Extract the [x, y] coordinate from the center of the cell holding the provided text.  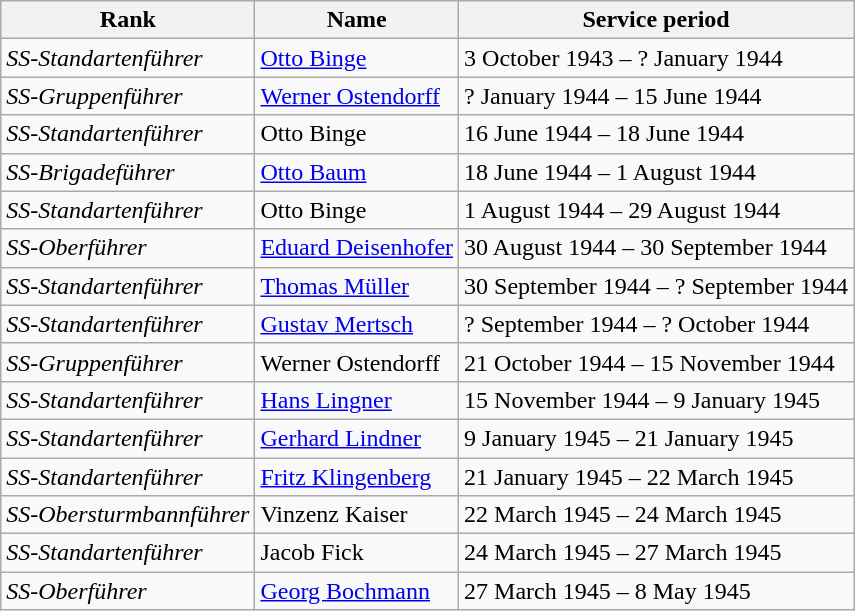
15 November 1944 – 9 January 1945 [656, 400]
? September 1944 – ? October 1944 [656, 324]
Otto Baum [357, 172]
27 March 1945 – 8 May 1945 [656, 591]
24 March 1945 – 27 March 1945 [656, 553]
3 October 1943 – ? January 1944 [656, 58]
Georg Bochmann [357, 591]
Vinzenz Kaiser [357, 515]
9 January 1945 – 21 January 1945 [656, 438]
21 January 1945 – 22 March 1945 [656, 477]
Eduard Deisenhofer [357, 248]
30 September 1944 – ? September 1944 [656, 286]
Name [357, 20]
Rank [128, 20]
Service period [656, 20]
30 August 1944 – 30 September 1944 [656, 248]
21 October 1944 – 15 November 1944 [656, 362]
? January 1944 – 15 June 1944 [656, 96]
18 June 1944 – 1 August 1944 [656, 172]
Gustav Mertsch [357, 324]
Gerhard Lindner [357, 438]
Jacob Fick [357, 553]
Fritz Klingenberg [357, 477]
1 August 1944 – 29 August 1944 [656, 210]
16 June 1944 – 18 June 1944 [656, 134]
SS-Obersturmbannführer [128, 515]
Hans Lingner [357, 400]
Thomas Müller [357, 286]
SS-Brigadeführer [128, 172]
22 March 1945 – 24 March 1945 [656, 515]
